Return the [X, Y] coordinate for the center point of the cell that contains the specified text.  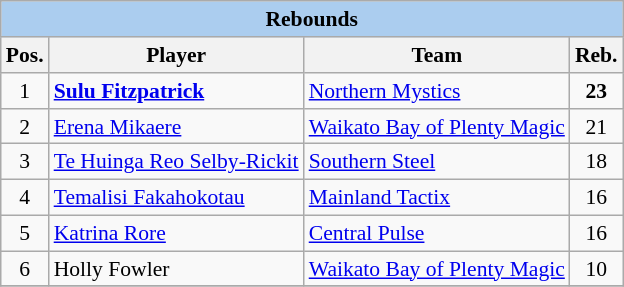
3 [25, 162]
21 [596, 126]
18 [596, 162]
Holly Fowler [176, 269]
1 [25, 91]
Team [437, 55]
23 [596, 91]
Mainland Tactix [437, 197]
Southern Steel [437, 162]
Te Huinga Reo Selby-Rickit [176, 162]
5 [25, 233]
2 [25, 126]
Rebounds [312, 19]
Temalisi Fakahokotau [176, 197]
Northern Mystics [437, 91]
Katrina Rore [176, 233]
4 [25, 197]
10 [596, 269]
Erena Mikaere [176, 126]
Player [176, 55]
Sulu Fitzpatrick [176, 91]
6 [25, 269]
Central Pulse [437, 233]
Pos. [25, 55]
Reb. [596, 55]
